Detect which cell encompasses the target text, then output its [X, Y] center coordinate. 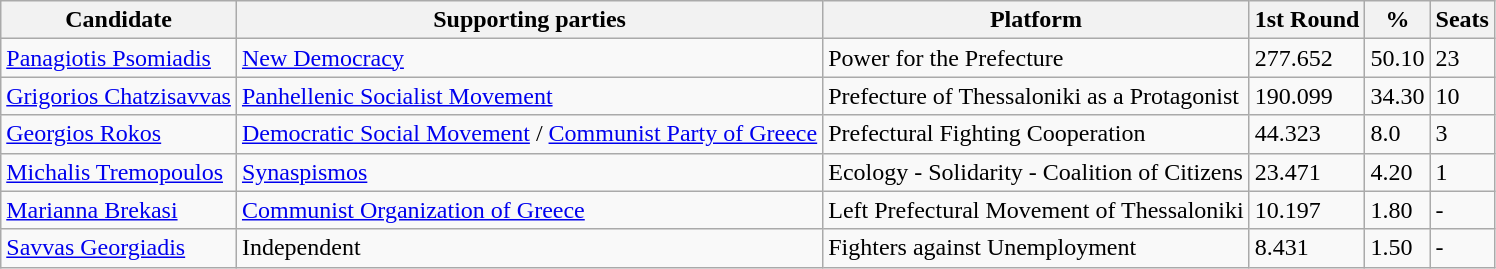
190.099 [1307, 96]
Grigorios Chatzisavvas [119, 96]
8.431 [1307, 248]
Independent [529, 248]
23.471 [1307, 172]
3 [1462, 134]
23 [1462, 58]
1 [1462, 172]
Candidate [119, 20]
Seats [1462, 20]
Democratic Social Movement / Communist Party of Greece [529, 134]
Panagiotis Psomiadis [119, 58]
Savvas Georgiadis [119, 248]
New Democracy [529, 58]
Left Prefectural Movement of Thessaloniki [1036, 210]
1.80 [1398, 210]
% [1398, 20]
44.323 [1307, 134]
Marianna Brekasi [119, 210]
Georgios Rokos [119, 134]
34.30 [1398, 96]
10.197 [1307, 210]
Panhellenic Socialist Movement [529, 96]
Prefecture of Thessaloniki as a Protagonist [1036, 96]
Michalis Tremopoulos [119, 172]
4.20 [1398, 172]
Communist Organization of Greece [529, 210]
8.0 [1398, 134]
277.652 [1307, 58]
Prefectural Fighting Cooperation [1036, 134]
Power for the Prefecture [1036, 58]
10 [1462, 96]
Fighters against Unemployment [1036, 248]
Platform [1036, 20]
Supporting parties [529, 20]
1.50 [1398, 248]
Synaspismos [529, 172]
50.10 [1398, 58]
Ecology - Solidarity - Coalition of Citizens [1036, 172]
1st Round [1307, 20]
